Locate the cell with the specified text and output its [X, Y] center coordinate. 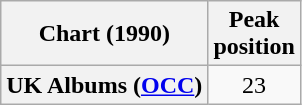
Peakposition [254, 34]
23 [254, 85]
Chart (1990) [104, 34]
UK Albums (OCC) [104, 85]
